Identify which cell holds the provided text, then report its (X, Y) central coordinate. 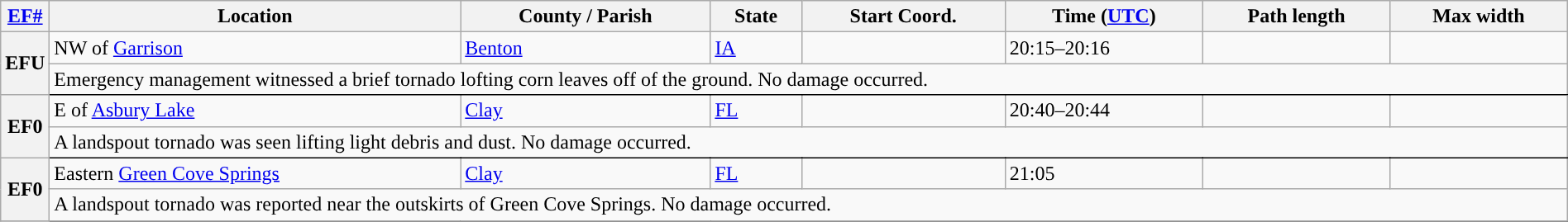
Start Coord. (903, 17)
Path length (1297, 17)
Max width (1479, 17)
A landspout tornado was reported near the outskirts of Green Cove Springs. No damage occurred. (809, 205)
EF# (25, 17)
Time (UTC) (1103, 17)
IA (756, 48)
County / Parish (586, 17)
Emergency management witnessed a brief tornado lofting corn leaves off of the ground. No damage occurred. (809, 79)
EFU (25, 64)
A landspout tornado was seen lifting light debris and dust. No damage occurred. (809, 142)
Eastern Green Cove Springs (255, 173)
21:05 (1103, 173)
NW of Garrison (255, 48)
Benton (586, 48)
Location (255, 17)
E of Asbury Lake (255, 111)
20:40–20:44 (1103, 111)
20:15–20:16 (1103, 48)
State (756, 17)
